Identify which cell holds the provided text, then report its (x, y) central coordinate. 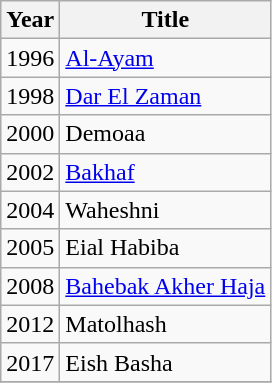
2012 (30, 324)
Bakhaf (166, 172)
Title (166, 20)
Waheshni (166, 210)
2002 (30, 172)
1998 (30, 96)
2005 (30, 248)
Year (30, 20)
Bahebak Akher Haja (166, 286)
Dar El Zaman (166, 96)
2008 (30, 286)
Matolhash (166, 324)
Eial Habiba (166, 248)
Demoaa (166, 134)
Eish Basha (166, 362)
1996 (30, 58)
2004 (30, 210)
2000 (30, 134)
2017 (30, 362)
Al-Ayam (166, 58)
